Return the [X, Y] coordinate for the center point of the cell that contains the specified text.  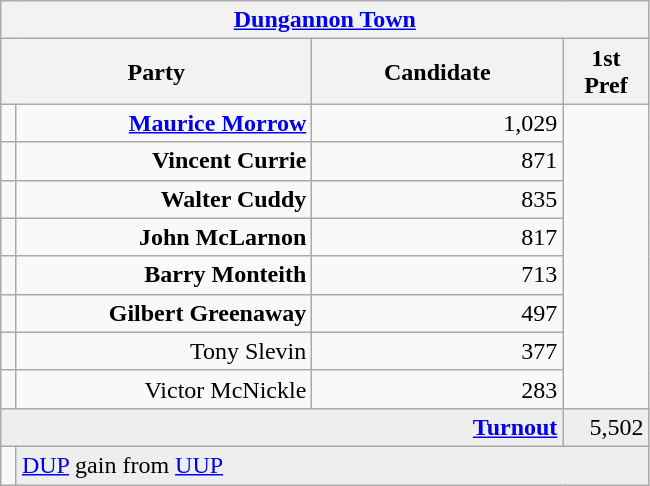
John McLarnon [164, 237]
Gilbert Greenaway [164, 313]
Tony Slevin [164, 351]
Dungannon Town [325, 20]
283 [438, 389]
Maurice Morrow [164, 123]
Walter Cuddy [164, 199]
5,502 [606, 427]
377 [438, 351]
Vincent Currie [164, 161]
1st Pref [606, 72]
DUP gain from UUP [332, 465]
817 [438, 237]
1,029 [438, 123]
835 [438, 199]
Candidate [438, 72]
Victor McNickle [164, 389]
Barry Monteith [164, 275]
Turnout [282, 427]
871 [438, 161]
Party [156, 72]
497 [438, 313]
713 [438, 275]
